For the text-containing cell, return its midpoint in [x, y] coordinate format. 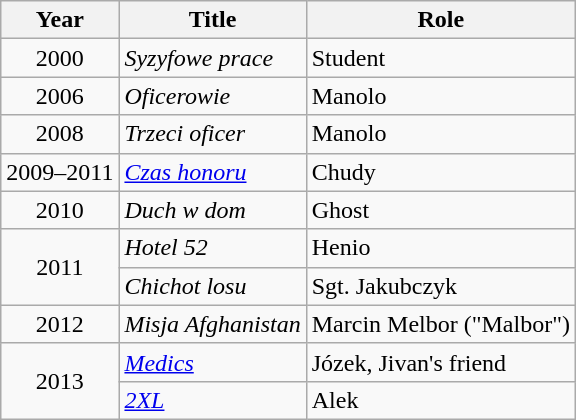
Title [212, 20]
Duch w dom [212, 210]
Hotel 52 [212, 248]
Syzyfowe prace [212, 58]
Medics [212, 362]
2009–2011 [60, 172]
2006 [60, 96]
2XL [212, 400]
Henio [440, 248]
Marcin Melbor ("Malbor") [440, 324]
Chichot losu [212, 286]
Trzeci oficer [212, 134]
Misja Afghanistan [212, 324]
2012 [60, 324]
2008 [60, 134]
Józek, Jivan's friend [440, 362]
Student [440, 58]
2011 [60, 267]
Year [60, 20]
Sgt. Jakubczyk [440, 286]
2000 [60, 58]
Chudy [440, 172]
Alek [440, 400]
2013 [60, 381]
Czas honoru [212, 172]
2010 [60, 210]
Oficerowie [212, 96]
Ghost [440, 210]
Role [440, 20]
